Determine the [x, y] coordinate at the center of the cell enclosing the given text.  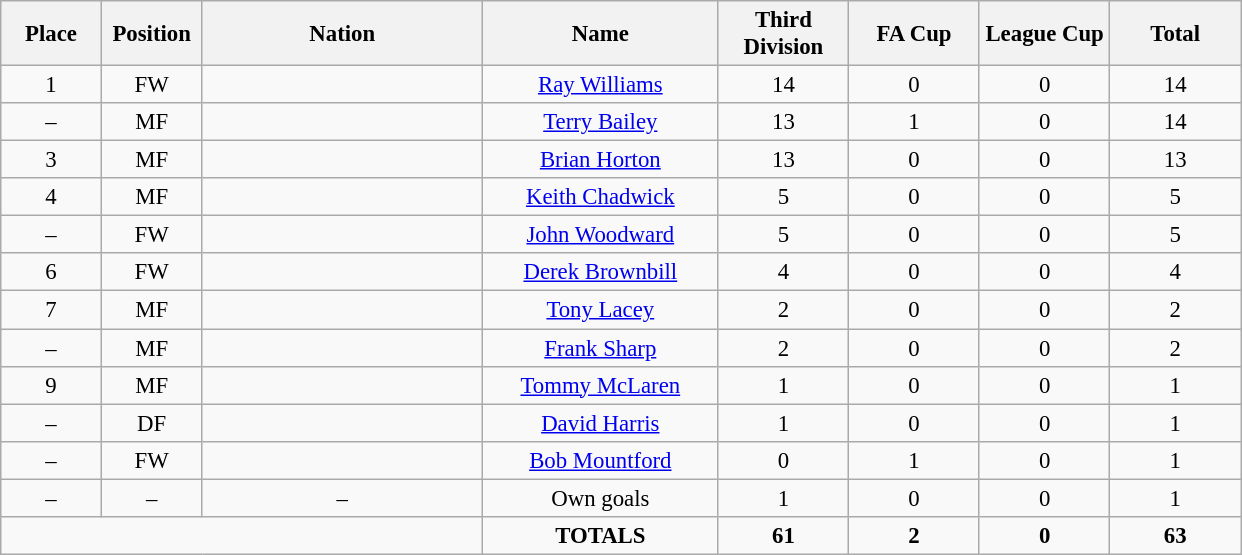
TOTALS [601, 536]
DF [152, 423]
9 [52, 385]
Tommy McLaren [601, 385]
Keith Chadwick [601, 197]
Nation [342, 34]
Own goals [601, 498]
John Woodward [601, 235]
FA Cup [914, 34]
Total [1176, 34]
63 [1176, 536]
Bob Mountford [601, 460]
Derek Brownbill [601, 273]
Terry Bailey [601, 122]
Third Division [784, 34]
3 [52, 160]
Brian Horton [601, 160]
Place [52, 34]
6 [52, 273]
Ray Williams [601, 85]
Position [152, 34]
Name [601, 34]
Tony Lacey [601, 310]
League Cup [1044, 34]
Frank Sharp [601, 348]
7 [52, 310]
David Harris [601, 423]
61 [784, 536]
